From the cell containing the given text, extract its center point as (x, y) coordinate. 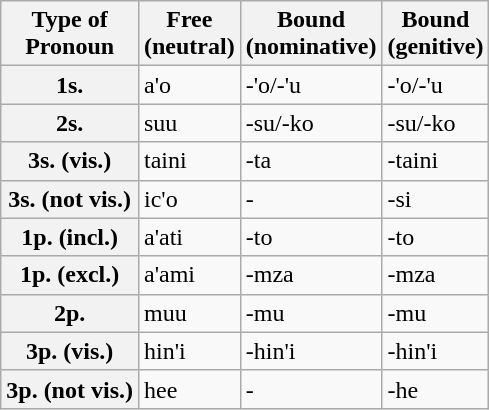
-taini (436, 161)
1s. (70, 85)
Bound(genitive) (436, 34)
1p. (excl.) (70, 275)
hin'i (189, 351)
3p. (vis.) (70, 351)
Type of Pronoun (70, 34)
taini (189, 161)
hee (189, 389)
-ta (311, 161)
-si (436, 199)
3s. (vis.) (70, 161)
a'o (189, 85)
2p. (70, 313)
ic'o (189, 199)
Free(neutral) (189, 34)
suu (189, 123)
muu (189, 313)
Bound(nominative) (311, 34)
a'ati (189, 237)
a'ami (189, 275)
2s. (70, 123)
1p. (incl.) (70, 237)
-he (436, 389)
3p. (not vis.) (70, 389)
3s. (not vis.) (70, 199)
